Identify which cell holds the provided text, then report its (X, Y) central coordinate. 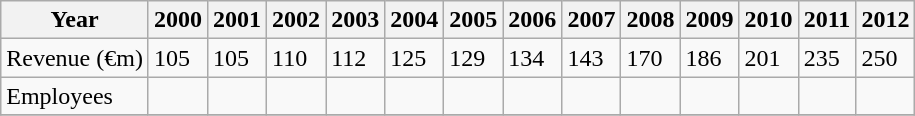
2000 (178, 20)
2003 (356, 20)
2001 (236, 20)
2002 (296, 20)
2010 (768, 20)
2007 (592, 20)
112 (356, 58)
Year (75, 20)
110 (296, 58)
129 (474, 58)
2011 (827, 20)
2008 (650, 20)
170 (650, 58)
2012 (886, 20)
2006 (532, 20)
143 (592, 58)
134 (532, 58)
186 (710, 58)
235 (827, 58)
2009 (710, 20)
Revenue (€m) (75, 58)
201 (768, 58)
2004 (414, 20)
2005 (474, 20)
Employees (75, 96)
250 (886, 58)
125 (414, 58)
